From the cell containing the given text, extract its center point as [X, Y] coordinate. 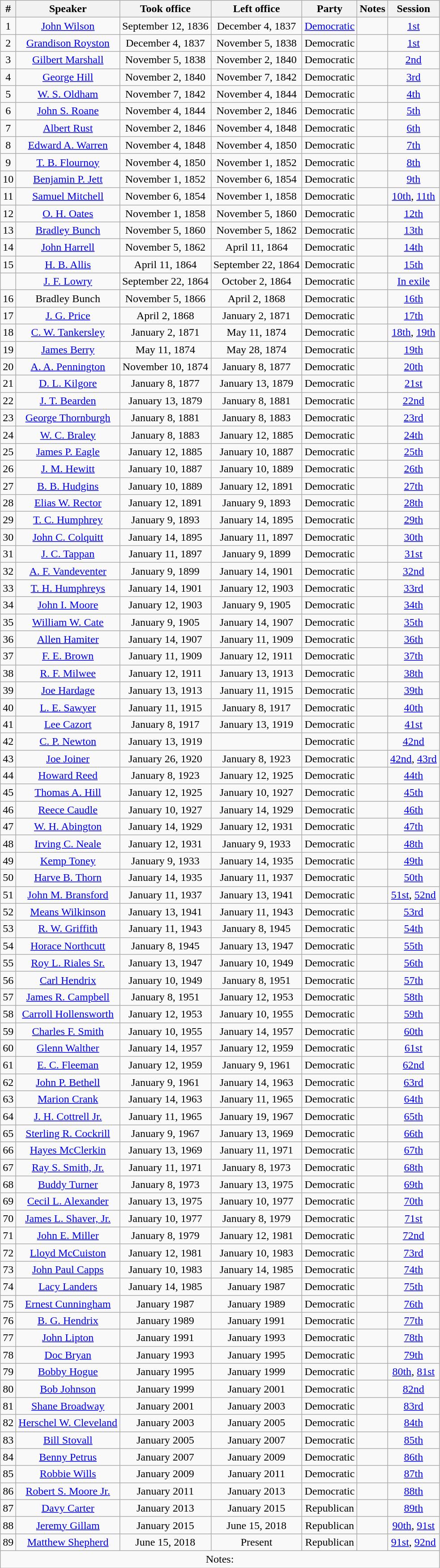
41st [414, 724]
J. G. Price [68, 316]
Horace Northcutt [68, 946]
56 [8, 980]
62nd [414, 1065]
90th, 91st [414, 1525]
Grandison Royston [68, 43]
7 [8, 128]
34 [8, 605]
46 [8, 810]
Davy Carter [68, 1508]
44th [414, 776]
68 [8, 1184]
50th [414, 878]
Matthew Shepherd [68, 1542]
88 [8, 1525]
44 [8, 776]
John P. Bethell [68, 1082]
In exile [414, 282]
86th [414, 1457]
28 [8, 503]
61 [8, 1065]
65 [8, 1133]
45th [414, 793]
Notes [372, 9]
B. G. Hendrix [68, 1321]
55th [414, 946]
72nd [414, 1235]
Ernest Cunningham [68, 1304]
Bill Stovall [68, 1440]
88th [414, 1491]
74th [414, 1269]
John I. Moore [68, 605]
November 10, 1874 [165, 367]
82nd [414, 1389]
60 [8, 1048]
Bobby Hogue [68, 1372]
37 [8, 656]
Shane Broadway [68, 1406]
Took office [165, 9]
36th [414, 639]
36 [8, 639]
14 [8, 248]
73 [8, 1269]
2 [8, 43]
83rd [414, 1406]
John Harrell [68, 248]
James P. Eagle [68, 452]
6 [8, 111]
7th [414, 145]
November 5, 1866 [165, 299]
27 [8, 486]
Party [329, 9]
58 [8, 1014]
72 [8, 1252]
87th [414, 1474]
51 [8, 895]
William W. Cate [68, 622]
2nd [414, 60]
32 [8, 571]
Thomas A. Hill [68, 793]
80 [8, 1389]
49th [414, 861]
Gilbert Marshall [68, 60]
57th [414, 980]
17th [414, 316]
12th [414, 214]
F. E. Brown [68, 656]
84th [414, 1423]
Buddy Turner [68, 1184]
37th [414, 656]
26th [414, 469]
4 [8, 77]
May 28, 1874 [256, 350]
January 26, 1920 [165, 759]
Irving C. Neale [68, 844]
64th [414, 1099]
September 12, 1836 [165, 26]
James L. Shaver, Jr. [68, 1218]
74 [8, 1286]
H. B. Allis [68, 265]
Carl Hendrix [68, 980]
# [8, 9]
4th [414, 94]
Notes: [220, 1559]
59th [414, 1014]
27th [414, 486]
1 [8, 26]
Harve B. Thorn [68, 878]
29th [414, 520]
John Paul Capps [68, 1269]
42nd, 43rd [414, 759]
35 [8, 622]
R. W. Griffith [68, 929]
85th [414, 1440]
Reece Caudle [68, 810]
John C. Colquitt [68, 537]
59 [8, 1031]
George Thornburgh [68, 418]
Session [414, 9]
39 [8, 690]
38 [8, 673]
47th [414, 827]
13 [8, 231]
19th [414, 350]
71 [8, 1235]
J. H. Cottrell Jr. [68, 1116]
January 19, 1967 [256, 1116]
33 [8, 588]
26 [8, 469]
8th [414, 162]
Doc Bryan [68, 1355]
George Hill [68, 77]
25 [8, 452]
Joe Hardage [68, 690]
9th [414, 179]
33rd [414, 588]
54th [414, 929]
60th [414, 1031]
77th [414, 1321]
Speaker [68, 9]
3 [8, 60]
30 [8, 537]
Albert Rust [68, 128]
22 [8, 401]
3rd [414, 77]
23rd [414, 418]
50 [8, 878]
85 [8, 1474]
23 [8, 418]
78th [414, 1338]
T. H. Humphreys [68, 588]
47 [8, 827]
20 [8, 367]
66 [8, 1150]
Charles F. Smith [68, 1031]
89 [8, 1542]
84 [8, 1457]
41 [8, 724]
62 [8, 1082]
Glenn Walther [68, 1048]
C. P. Newton [68, 741]
Lacy Landers [68, 1286]
A. F. Vandeventer [68, 571]
John Lipton [68, 1338]
25th [414, 452]
Lee Cazort [68, 724]
69 [8, 1201]
40 [8, 707]
Sterling R. Cockrill [68, 1133]
21 [8, 384]
January 9, 1967 [165, 1133]
D. L. Kilgore [68, 384]
51st, 52nd [414, 895]
W. C. Braley [68, 435]
64 [8, 1116]
32nd [414, 571]
79th [414, 1355]
Edward A. Warren [68, 145]
75 [8, 1304]
8 [8, 145]
82 [8, 1423]
Hayes McClerkin [68, 1150]
35th [414, 622]
71st [414, 1218]
O. H. Oates [68, 214]
42nd [414, 741]
70th [414, 1201]
C. W. Tankersley [68, 333]
49 [8, 861]
48th [414, 844]
10 [8, 179]
31st [414, 554]
14th [414, 248]
24th [414, 435]
61st [414, 1048]
Elias W. Rector [68, 503]
Kemp Toney [68, 861]
91st, 92nd [414, 1542]
15th [414, 265]
39th [414, 690]
80th, 81st [414, 1372]
73rd [414, 1252]
68th [414, 1167]
18 [8, 333]
L. E. Sawyer [68, 707]
A. A. Pennington [68, 367]
66th [414, 1133]
J. M. Hewitt [68, 469]
T. C. Humphrey [68, 520]
48 [8, 844]
5 [8, 94]
77 [8, 1338]
31 [8, 554]
B. B. Hudgins [68, 486]
34th [414, 605]
Herschel W. Cleveland [68, 1423]
76 [8, 1321]
16 [8, 299]
Jeremy Gillam [68, 1525]
15 [8, 265]
70 [8, 1218]
87 [8, 1508]
18th, 19th [414, 333]
42 [8, 741]
W. H. Abington [68, 827]
John E. Miller [68, 1235]
Ray S. Smith, Jr. [68, 1167]
67th [414, 1150]
22nd [414, 401]
19 [8, 350]
John S. Roane [68, 111]
Lloyd McCuiston [68, 1252]
63 [8, 1099]
67 [8, 1167]
83 [8, 1440]
Roy L. Riales Sr. [68, 963]
J. F. Lowry [68, 282]
John Wilson [68, 26]
R. F. Milwee [68, 673]
12 [8, 214]
54 [8, 946]
65th [414, 1116]
45 [8, 793]
Allen Hamiter [68, 639]
89th [414, 1508]
Bob Johnson [68, 1389]
56th [414, 963]
78 [8, 1355]
James R. Campbell [68, 997]
Carroll Hollensworth [68, 1014]
21st [414, 384]
17 [8, 316]
Marion Crank [68, 1099]
Left office [256, 9]
10th, 11th [414, 196]
81 [8, 1406]
Present [256, 1542]
Means Wilkinson [68, 912]
69th [414, 1184]
Robert S. Moore Jr. [68, 1491]
11 [8, 196]
53 [8, 929]
Samuel Mitchell [68, 196]
20th [414, 367]
38th [414, 673]
40th [414, 707]
53rd [414, 912]
J. C. Tappan [68, 554]
E. C. Fleeman [68, 1065]
52 [8, 912]
5th [414, 111]
Benny Petrus [68, 1457]
30th [414, 537]
28th [414, 503]
43 [8, 759]
79 [8, 1372]
Joe Joiner [68, 759]
13th [414, 231]
W. S. Oldham [68, 94]
75th [414, 1286]
76th [414, 1304]
T. B. Flournoy [68, 162]
James Berry [68, 350]
Benjamin P. Jett [68, 179]
John M. Bransford [68, 895]
Robbie Wills [68, 1474]
63rd [414, 1082]
57 [8, 997]
J. T. Bearden [68, 401]
29 [8, 520]
55 [8, 963]
9 [8, 162]
46th [414, 810]
58th [414, 997]
24 [8, 435]
16th [414, 299]
Cecil L. Alexander [68, 1201]
October 2, 1864 [256, 282]
Howard Reed [68, 776]
6th [414, 128]
86 [8, 1491]
